Locate the cell with the specified text and output its (x, y) center coordinate. 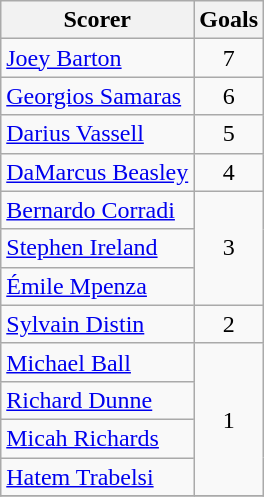
1 (229, 419)
Darius Vassell (98, 134)
DaMarcus Beasley (98, 172)
Stephen Ireland (98, 248)
Hatem Trabelsi (98, 477)
Émile Mpenza (98, 286)
Joey Barton (98, 58)
Michael Ball (98, 362)
6 (229, 96)
Sylvain Distin (98, 324)
Goals (229, 20)
7 (229, 58)
Bernardo Corradi (98, 210)
Richard Dunne (98, 400)
Micah Richards (98, 438)
4 (229, 172)
Scorer (98, 20)
5 (229, 134)
2 (229, 324)
3 (229, 248)
Georgios Samaras (98, 96)
